Return (X, Y) of the center of cell containing provided text 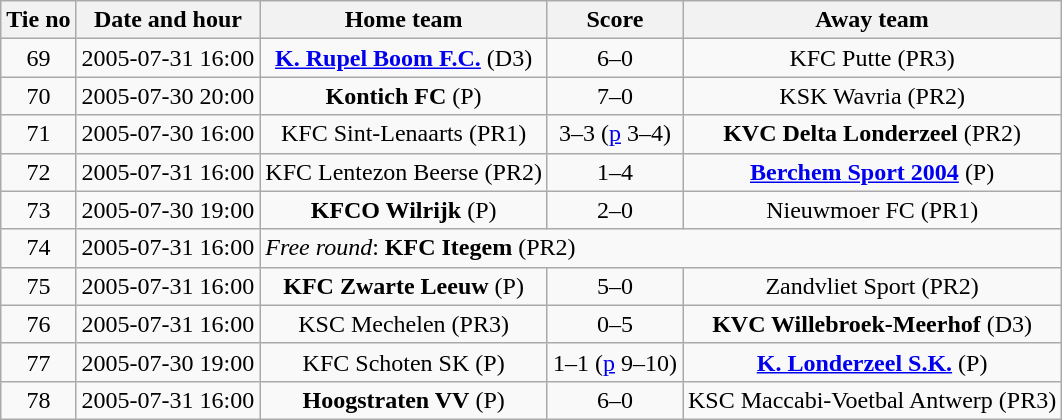
Tie no (38, 20)
KFC Zwarte Leeuw (P) (404, 286)
KSK Wavria (PR2) (872, 96)
Score (614, 20)
KFC Lentezon Beerse (PR2) (404, 172)
2005-07-30 20:00 (168, 96)
KVC Delta Londerzeel (PR2) (872, 134)
76 (38, 324)
75 (38, 286)
78 (38, 400)
77 (38, 362)
KSC Mechelen (PR3) (404, 324)
KFC Putte (PR3) (872, 58)
1–1 (p 9–10) (614, 362)
71 (38, 134)
7–0 (614, 96)
2005-07-30 16:00 (168, 134)
KFC Sint-Lenaarts (PR1) (404, 134)
0–5 (614, 324)
Kontich FC (P) (404, 96)
Hoogstraten VV (P) (404, 400)
KFCO Wilrijk (P) (404, 210)
Free round: KFC Itegem (PR2) (661, 248)
70 (38, 96)
K. Londerzeel S.K. (P) (872, 362)
69 (38, 58)
Berchem Sport 2004 (P) (872, 172)
Home team (404, 20)
Away team (872, 20)
Zandvliet Sport (PR2) (872, 286)
5–0 (614, 286)
KSC Maccabi-Voetbal Antwerp (PR3) (872, 400)
KFC Schoten SK (P) (404, 362)
73 (38, 210)
74 (38, 248)
KVC Willebroek-Meerhof (D3) (872, 324)
3–3 (p 3–4) (614, 134)
K. Rupel Boom F.C. (D3) (404, 58)
2–0 (614, 210)
1–4 (614, 172)
72 (38, 172)
Nieuwmoer FC (PR1) (872, 210)
Date and hour (168, 20)
